Identify which cell holds the provided text, then report its [x, y] central coordinate. 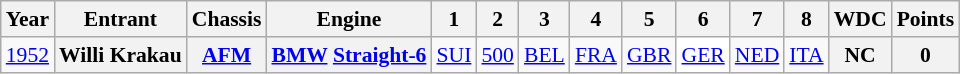
Willi Krakau [120, 55]
6 [702, 19]
GBR [650, 55]
7 [757, 19]
500 [498, 55]
Points [926, 19]
0 [926, 55]
Entrant [120, 19]
GER [702, 55]
SUI [454, 55]
8 [806, 19]
4 [596, 19]
1952 [28, 55]
FRA [596, 55]
1 [454, 19]
WDC [860, 19]
Year [28, 19]
NED [757, 55]
NC [860, 55]
Chassis [227, 19]
ITA [806, 55]
BMW Straight-6 [348, 55]
2 [498, 19]
AFM [227, 55]
3 [544, 19]
Engine [348, 19]
BEL [544, 55]
5 [650, 19]
